Scan for the cell matching the given text and deliver its [x, y] coordinate at center. 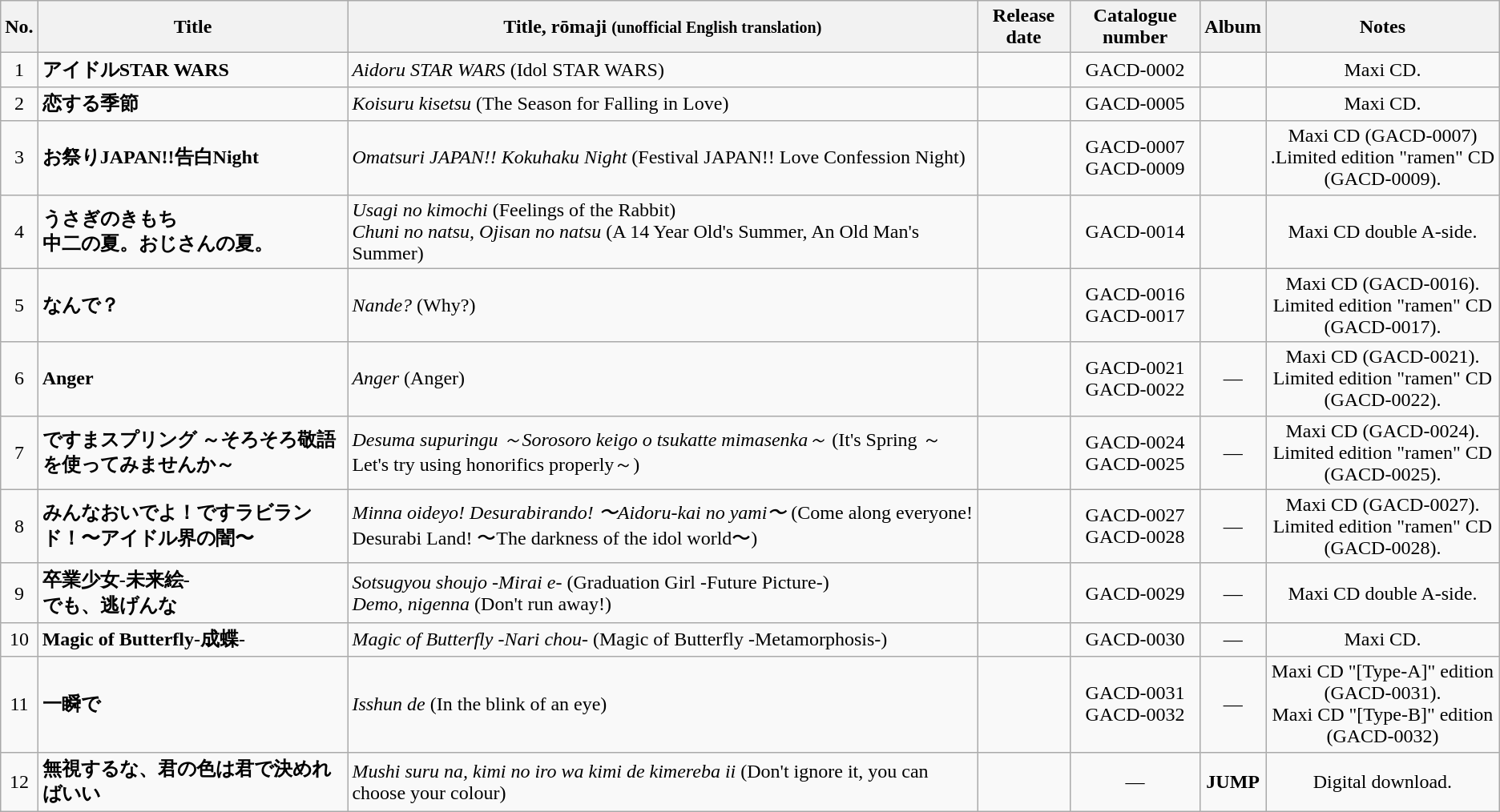
11 [19, 705]
1 [19, 70]
Title [192, 27]
9 [19, 593]
GACD-0021GACD-0022 [1135, 379]
Aidoru STAR WARS (Idol STAR WARS) [663, 70]
GACD-0029 [1135, 593]
Maxi CD (GACD-0027).Limited edition "ramen" CD (GACD-0028). [1383, 526]
8 [19, 526]
Notes [1383, 27]
Mushi suru na, kimi no iro wa kimi de kimereba ii (Don't ignore it, you can choose your colour) [663, 782]
Maxi CD (GACD-0007).Limited edition "ramen" CD (GACD-0009). [1383, 158]
Koisuru kisetsu (The Season for Falling in Love) [663, 104]
Desuma supuringu ～Sorosoro keigo o tsukatte mimasenka～ (It's Spring ～Let's try using honorifics properly～) [663, 452]
Magic of Butterfly-成蝶- [192, 639]
GACD-0027GACD-0028 [1135, 526]
Maxi CD "[Type-A]" edition (GACD-0031).Maxi CD "[Type-B]" edition (GACD-0032) [1383, 705]
GACD-0016GACD-0017 [1135, 305]
5 [19, 305]
無視するな、君の色は君で決めればいい [192, 782]
Maxi CD (GACD-0016).Limited edition "ramen" CD (GACD-0017). [1383, 305]
ですまスプリング ～そろそろ敬語を使ってみませんか～ [192, 452]
うさぎのきもち中二の夏。おじさんの夏。 [192, 231]
Maxi CD (GACD-0024).Limited edition "ramen" CD (GACD-0025). [1383, 452]
GACD-0005 [1135, 104]
お祭りJAPAN!!告白Night [192, 158]
一瞬で [192, 705]
GACD-0014 [1135, 231]
Anger (Anger) [663, 379]
Anger [192, 379]
Release date [1024, 27]
Minna oideyo! Desurabirando! 〜Aidoru-kai no yami〜 (Come along everyone! Desurabi Land! 〜The darkness of the idol world〜) [663, 526]
Nande? (Why?) [663, 305]
3 [19, 158]
Sotsugyou shoujo -Mirai e- (Graduation Girl -Future Picture-)Demo, nigenna (Don't run away!) [663, 593]
卒業少女-未来絵-でも、逃げんな [192, 593]
アイドルSTAR WARS [192, 70]
なんで？ [192, 305]
Maxi CD (GACD-0021).Limited edition "ramen" CD (GACD-0022). [1383, 379]
GACD-0031GACD-0032 [1135, 705]
12 [19, 782]
Title, rōmaji (unofficial English translation) [663, 27]
Album [1233, 27]
4 [19, 231]
GACD-0024GACD-0025 [1135, 452]
7 [19, 452]
Isshun de (In the blink of an eye) [663, 705]
No. [19, 27]
Digital download. [1383, 782]
GACD-0007GACD-0009 [1135, 158]
Omatsuri JAPAN!! Kokuhaku Night (Festival JAPAN!! Love Confession Night) [663, 158]
JUMP [1233, 782]
恋する季節 [192, 104]
Magic of Butterfly -Nari chou- (Magic of Butterfly -Metamorphosis-) [663, 639]
みんなおいでよ！ですラビランド！〜アイドル界の闇〜 [192, 526]
Catalogue number [1135, 27]
6 [19, 379]
10 [19, 639]
GACD-0002 [1135, 70]
GACD-0030 [1135, 639]
Usagi no kimochi (Feelings of the Rabbit)Chuni no natsu, Ojisan no natsu (A 14 Year Old's Summer, An Old Man's Summer) [663, 231]
2 [19, 104]
